Return the [X, Y] coordinate for the center point of the cell that contains the specified text.  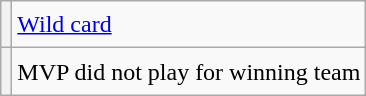
MVP did not play for winning team [189, 72]
Wild card [189, 24]
